Search for the cell housing the specified text and yield its [X, Y] center coordinate. 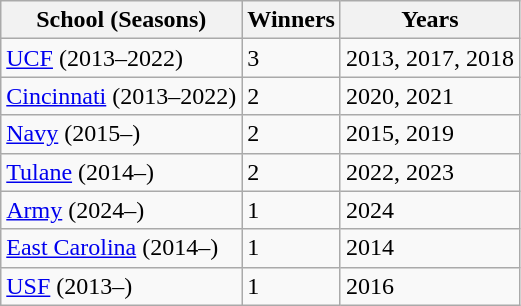
Navy (2015–) [122, 134]
Army (2024–) [122, 210]
UCF (2013–2022) [122, 58]
School (Seasons) [122, 20]
2013, 2017, 2018 [430, 58]
3 [292, 58]
Winners [292, 20]
2016 [430, 286]
USF (2013–) [122, 286]
2020, 2021 [430, 96]
2022, 2023 [430, 172]
2014 [430, 248]
Tulane (2014–) [122, 172]
East Carolina (2014–) [122, 248]
2024 [430, 210]
2015, 2019 [430, 134]
Cincinnati (2013–2022) [122, 96]
Years [430, 20]
